Return the (X, Y) coordinate for the center point of the cell that contains the specified text.  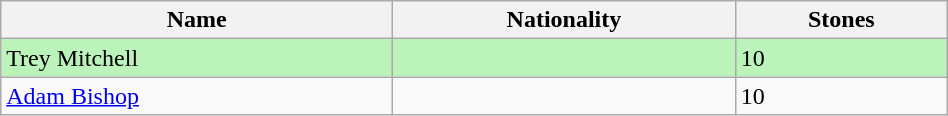
Trey Mitchell (197, 58)
Stones (841, 20)
Name (197, 20)
Adam Bishop (197, 96)
Nationality (564, 20)
